Capture the cell that displays the provided text and extract its [x, y] central coordinate. 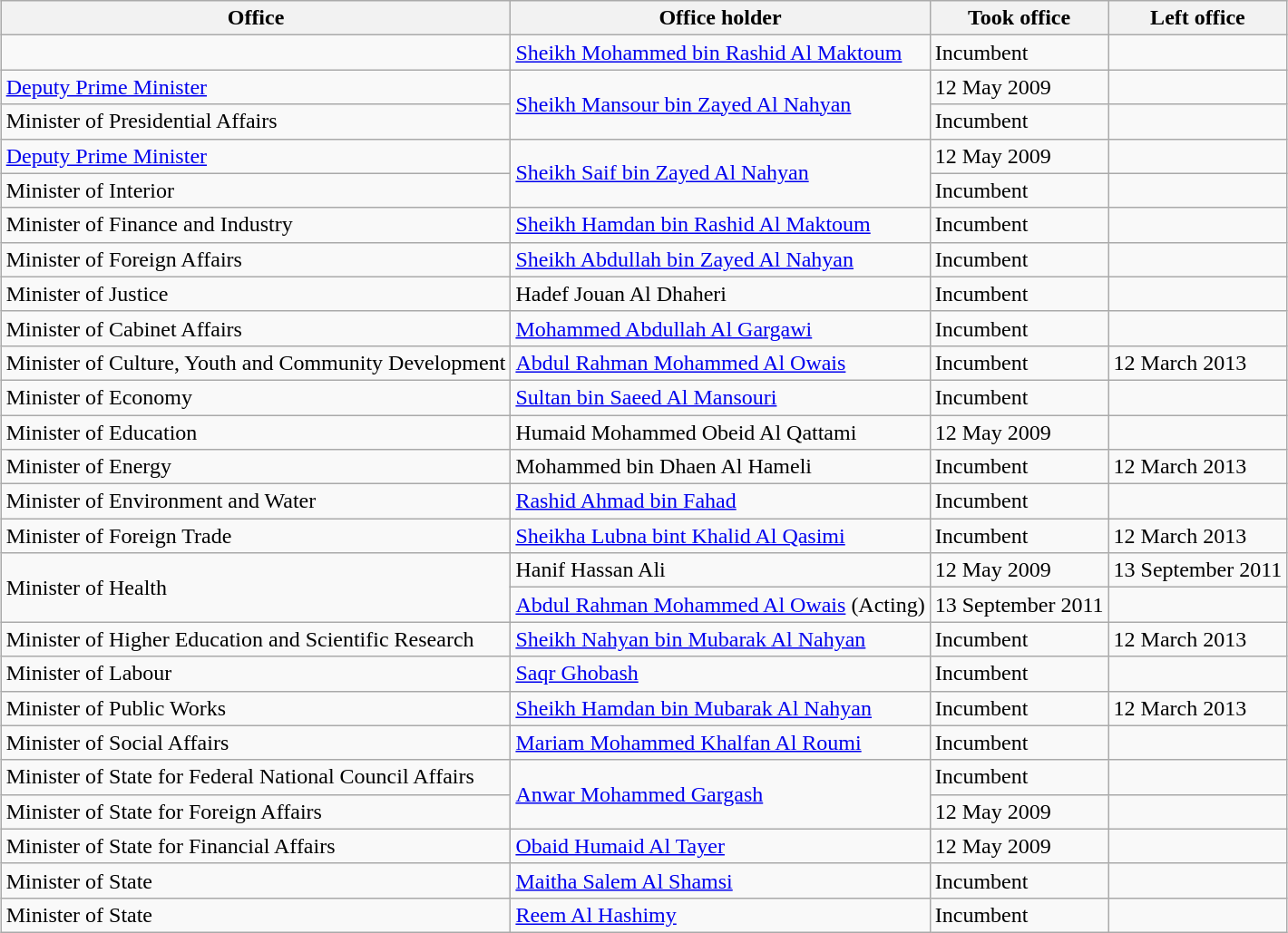
Minister of Interior [256, 190]
Minister of Health [256, 588]
Abdul Rahman Mohammed Al Owais (Acting) [720, 605]
Rashid Ahmad bin Fahad [720, 501]
Reem Al Hashimy [720, 915]
Office [256, 18]
Minister of Environment and Water [256, 501]
Left office [1197, 18]
Minister of State for Foreign Affairs [256, 812]
Abdul Rahman Mohammed Al Owais [720, 363]
Sheikh Hamdan bin Rashid Al Maktoum [720, 225]
Anwar Mohammed Gargash [720, 794]
Minister of Economy [256, 397]
Sheikh Abdullah bin Zayed Al Nahyan [720, 259]
Minister of State for Financial Affairs [256, 846]
Hadef Jouan Al Dhaheri [720, 294]
Minister of Foreign Trade [256, 536]
Took office [1020, 18]
Office holder [720, 18]
Sheikh Mohammed bin Rashid Al Maktoum [720, 53]
Saqr Ghobash [720, 674]
Minister of Finance and Industry [256, 225]
Minister of Cabinet Affairs [256, 328]
Sheikh Saif bin Zayed Al Nahyan [720, 173]
Mohammed Abdullah Al Gargawi [720, 328]
Minister of Labour [256, 674]
Sheikh Nahyan bin Mubarak Al Nahyan [720, 639]
Minister of Public Works [256, 708]
Obaid Humaid Al Tayer [720, 846]
Hanif Hassan Ali [720, 570]
Humaid Mohammed Obeid Al Qattami [720, 432]
Minister of State for Federal National Council Affairs [256, 777]
Minister of Justice [256, 294]
Sheikh Hamdan bin Mubarak Al Nahyan [720, 708]
Mohammed bin Dhaen Al Hameli [720, 467]
Sultan bin Saeed Al Mansouri [720, 397]
Maitha Salem Al Shamsi [720, 880]
Sheikha Lubna bint Khalid Al Qasimi [720, 536]
Minister of Foreign Affairs [256, 259]
Sheikh Mansour bin Zayed Al Nahyan [720, 104]
Mariam Mohammed Khalfan Al Roumi [720, 743]
Minister of Energy [256, 467]
Minister of Presidential Affairs [256, 121]
Minister of Education [256, 432]
Minister of Culture, Youth and Community Development [256, 363]
Minister of Higher Education and Scientific Research [256, 639]
Minister of Social Affairs [256, 743]
